Pinpoint the cell where the given text exists, returning its (x, y) midpoint coordinate. 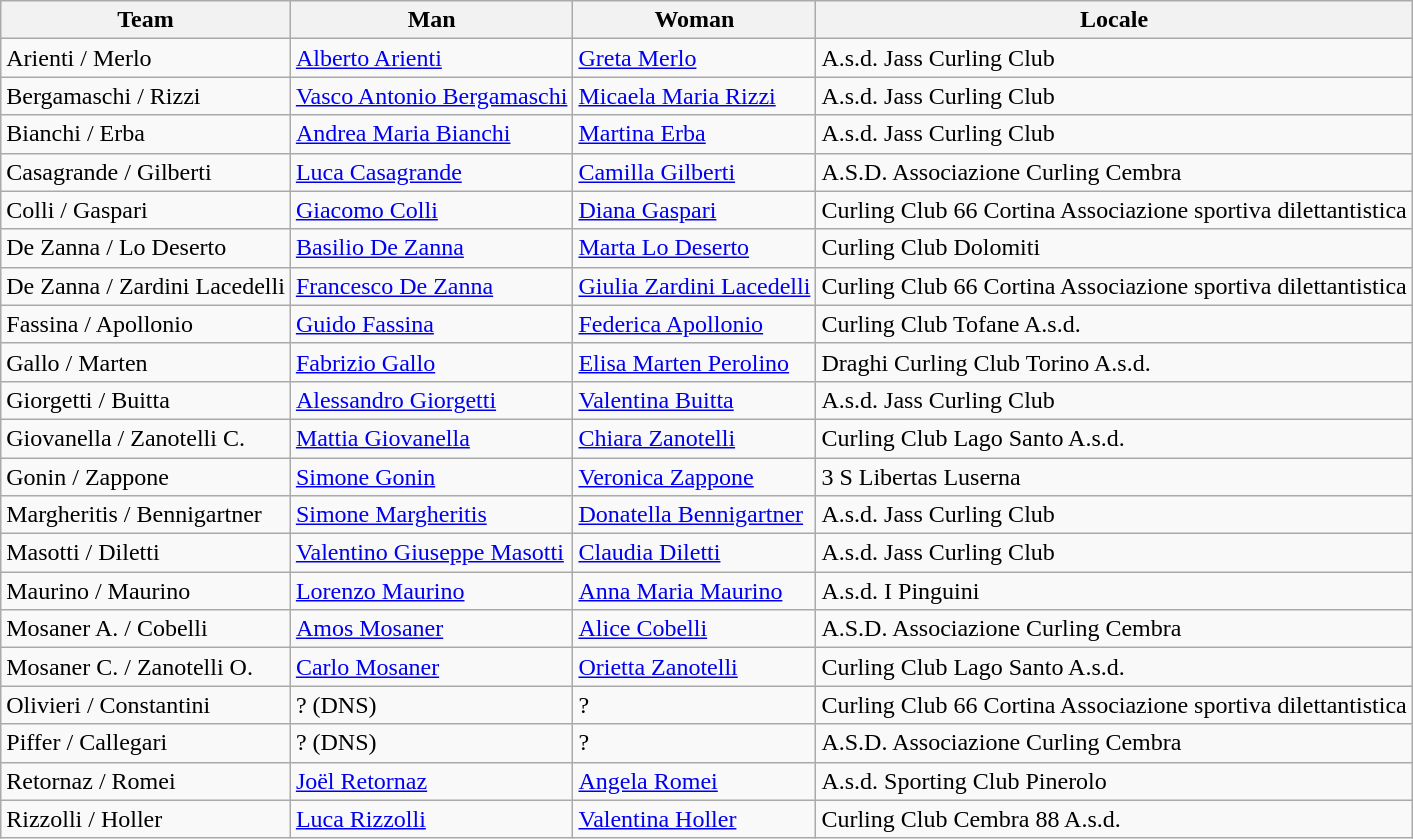
Angela Romei (694, 781)
Valentina Buitta (694, 400)
Colli / Gaspari (146, 210)
Retornaz / Romei (146, 781)
Giorgetti / Buitta (146, 400)
Valentino Giuseppe Masotti (432, 553)
De Zanna / Zardini Lacedelli (146, 286)
Mosaner A. / Cobelli (146, 629)
Piffer / Callegari (146, 743)
Diana Gaspari (694, 210)
Francesco De Zanna (432, 286)
Simone Margheritis (432, 515)
Micaela Maria Rizzi (694, 96)
A.s.d. I Pinguini (1114, 591)
Giovanella / Zanotelli C. (146, 438)
Amos Mosaner (432, 629)
Bergamaschi / Rizzi (146, 96)
Fabrizio Gallo (432, 362)
Veronica Zappone (694, 477)
Mosaner C. / Zanotelli O. (146, 667)
Andrea Maria Bianchi (432, 134)
Woman (694, 20)
Alessandro Giorgetti (432, 400)
Martina Erba (694, 134)
Arienti / Merlo (146, 58)
Chiara Zanotelli (694, 438)
Giulia Zardini Lacedelli (694, 286)
Lorenzo Maurino (432, 591)
Maurino / Maurino (146, 591)
Greta Merlo (694, 58)
Elisa Marten Perolino (694, 362)
Curling Club Tofane A.s.d. (1114, 324)
Carlo Mosaner (432, 667)
Basilio De Zanna (432, 248)
Giacomo Colli (432, 210)
Orietta Zanotelli (694, 667)
Anna Maria Maurino (694, 591)
Luca Rizzolli (432, 819)
Alice Cobelli (694, 629)
Gallo / Marten (146, 362)
Masotti / Diletti (146, 553)
Gonin / Zappone (146, 477)
Mattia Giovanella (432, 438)
Curling Club Dolomiti (1114, 248)
Rizzolli / Holler (146, 819)
Simone Gonin (432, 477)
A.s.d. Sporting Club Pinerolo (1114, 781)
Locale (1114, 20)
Donatella Bennigartner (694, 515)
Claudia Diletti (694, 553)
3 S Libertas Luserna (1114, 477)
De Zanna / Lo Deserto (146, 248)
Camilla Gilberti (694, 172)
Federica Apollonio (694, 324)
Curling Club Cembra 88 A.s.d. (1114, 819)
Margheritis / Bennigartner (146, 515)
Luca Casagrande (432, 172)
Marta Lo Deserto (694, 248)
Casagrande / Gilberti (146, 172)
Valentina Holler (694, 819)
Fassina / Apollonio (146, 324)
Alberto Arienti (432, 58)
Bianchi / Erba (146, 134)
Vasco Antonio Bergamaschi (432, 96)
Joël Retornaz (432, 781)
Team (146, 20)
Man (432, 20)
Olivieri / Constantini (146, 705)
Guido Fassina (432, 324)
Draghi Curling Club Torino A.s.d. (1114, 362)
